Return the (x, y) coordinate for the center point of the cell that contains the specified text.  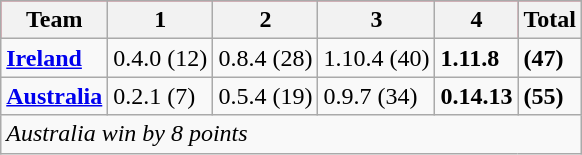
1.11.8 (476, 58)
Total (550, 20)
Australia (54, 96)
0.8.4 (28) (266, 58)
(47) (550, 58)
0.9.7 (34) (376, 96)
0.5.4 (19) (266, 96)
Australia win by 8 points (292, 134)
(55) (550, 96)
2 (266, 20)
4 (476, 20)
Team (54, 20)
Ireland (54, 58)
1 (160, 20)
0.14.13 (476, 96)
1.10.4 (40) (376, 58)
0.4.0 (12) (160, 58)
3 (376, 20)
0.2.1 (7) (160, 96)
